Extract the (X, Y) coordinate from the center of the cell holding the provided text.  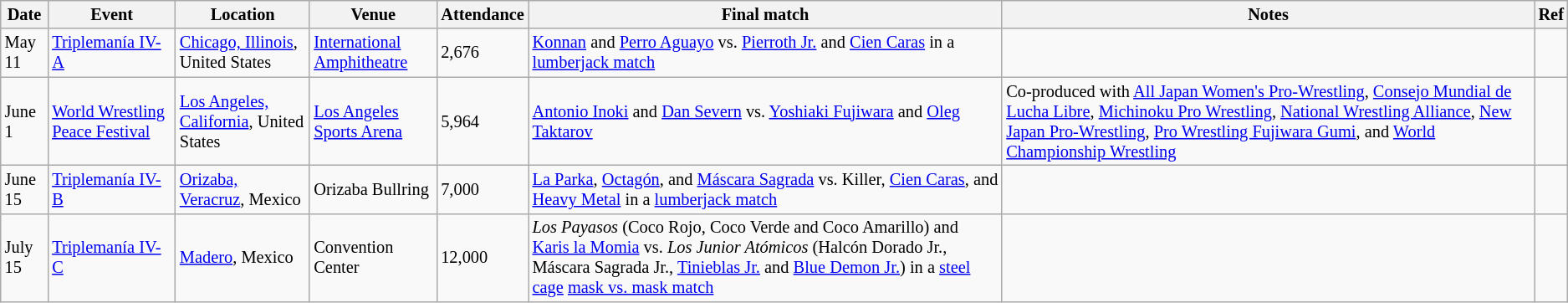
Event (112, 14)
Notes (1268, 14)
Venue (373, 14)
Triplemanía IV-A (112, 53)
Ref (1551, 14)
5,964 (482, 121)
Chicago, Illinois, United States (243, 53)
La Parka, Octagón, and Máscara Sagrada vs. Killer, Cien Caras, and Heavy Metal in a lumberjack match (766, 189)
12,000 (482, 258)
Location (243, 14)
June 1 (25, 121)
World Wrestling Peace Festival (112, 121)
Orizaba Bullring (373, 189)
Konnan and Perro Aguayo vs. Pierroth Jr. and Cien Caras in a lumberjack match (766, 53)
2,676 (482, 53)
Triplemanía IV-B (112, 189)
Los Angeles Sports Arena (373, 121)
Los Angeles, California, United States (243, 121)
Orizaba, Veracruz, Mexico (243, 189)
June 15 (25, 189)
International Amphitheatre (373, 53)
Date (25, 14)
July 15 (25, 258)
Madero, Mexico (243, 258)
Triplemanía IV-C (112, 258)
Final match (766, 14)
Attendance (482, 14)
May 11 (25, 53)
Convention Center (373, 258)
Antonio Inoki and Dan Severn vs. Yoshiaki Fujiwara and Oleg Taktarov (766, 121)
7,000 (482, 189)
